Identify which cell holds the provided text, then report its [X, Y] central coordinate. 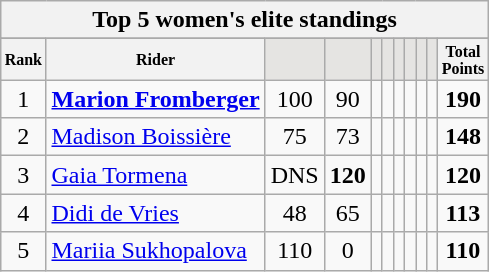
148 [464, 137]
DNS [294, 175]
65 [348, 213]
3 [24, 175]
Gaia Tormena [156, 175]
75 [294, 137]
2 [24, 137]
1 [24, 99]
73 [348, 137]
Rider [156, 60]
Rank [24, 60]
TotalPoints [464, 60]
Madison Boissière [156, 137]
5 [24, 251]
190 [464, 99]
0 [348, 251]
90 [348, 99]
100 [294, 99]
Marion Fromberger [156, 99]
48 [294, 213]
4 [24, 213]
Didi de Vries [156, 213]
113 [464, 213]
Top 5 women's elite standings [244, 20]
Mariia Sukhopalova [156, 251]
